Detect which cell encompasses the target text, then output its [x, y] center coordinate. 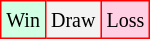
Draw [72, 20]
Win [24, 20]
Loss [126, 20]
